Capture the cell that displays the provided text and extract its [x, y] central coordinate. 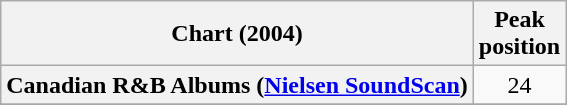
Canadian R&B Albums (Nielsen SoundScan) [238, 85]
Peakposition [519, 34]
24 [519, 85]
Chart (2004) [238, 34]
